For the text-containing cell, return its midpoint in [X, Y] coordinate format. 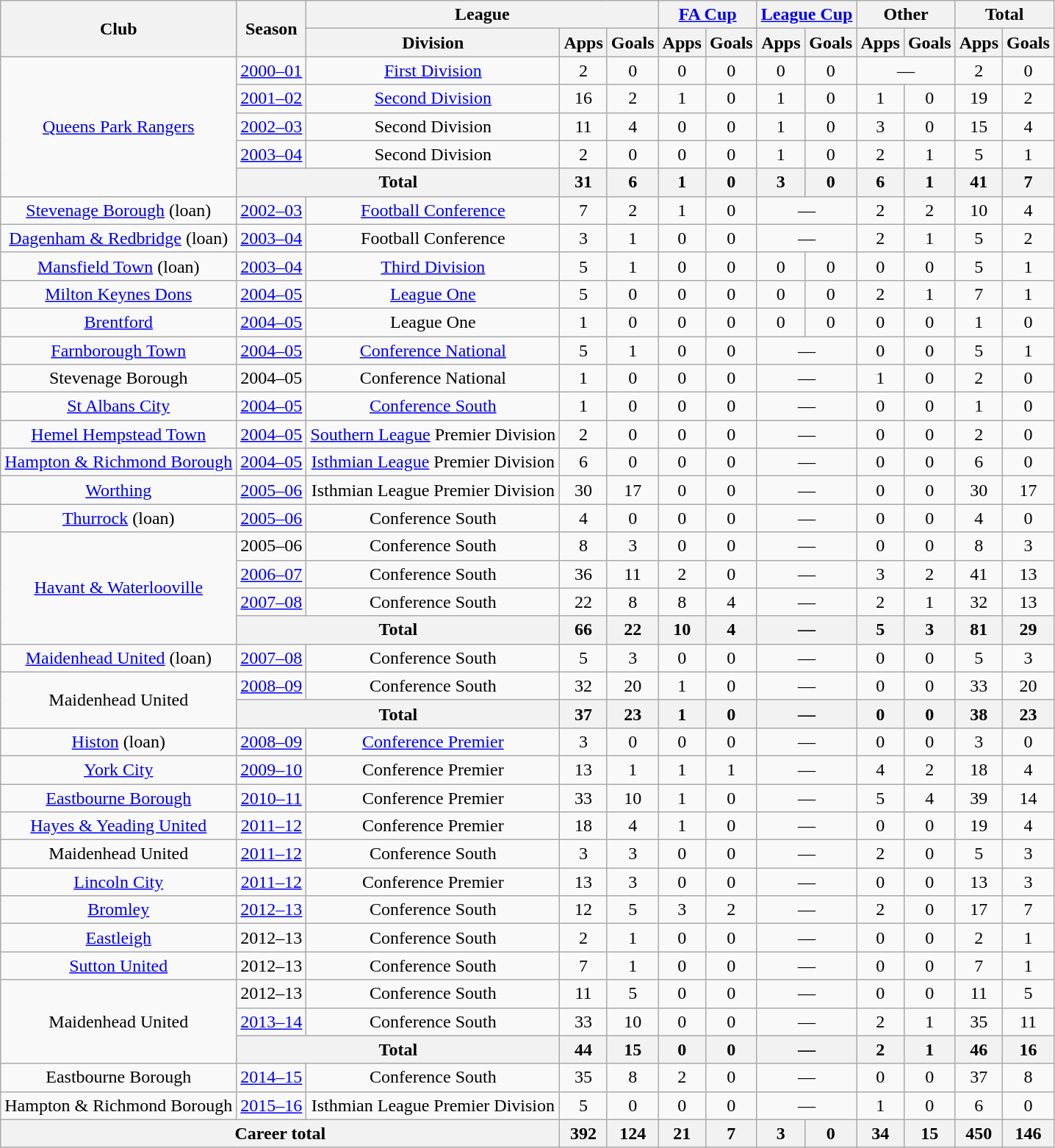
21 [682, 1133]
FA Cup [707, 15]
Mansfield Town (loan) [119, 266]
39 [979, 797]
Club [119, 29]
Hemel Hempstead Town [119, 434]
66 [583, 630]
Hayes & Yeading United [119, 826]
36 [583, 574]
31 [583, 182]
Division [433, 43]
Southern League Premier Division [433, 434]
2001–02 [272, 98]
League Cup [807, 15]
Stevenage Borough (loan) [119, 210]
2006–07 [272, 574]
Stevenage Borough [119, 379]
Other [906, 15]
2000–01 [272, 71]
Career total [281, 1133]
450 [979, 1133]
81 [979, 630]
12 [583, 910]
Dagenham & Redbridge (loan) [119, 238]
Maidenhead United (loan) [119, 658]
2009–10 [272, 769]
46 [979, 1050]
League [482, 15]
38 [979, 714]
392 [583, 1133]
Eastleigh [119, 938]
2013–14 [272, 1022]
Sutton United [119, 966]
Bromley [119, 910]
146 [1029, 1133]
Milton Keynes Dons [119, 294]
Third Division [433, 266]
34 [880, 1133]
29 [1029, 630]
Lincoln City [119, 882]
14 [1029, 797]
44 [583, 1050]
Thurrock (loan) [119, 518]
Worthing [119, 490]
Histon (loan) [119, 742]
Brentford [119, 322]
2015–16 [272, 1105]
Season [272, 29]
2014–15 [272, 1077]
First Division [433, 71]
Farnborough Town [119, 351]
York City [119, 769]
St Albans City [119, 406]
124 [633, 1133]
Queens Park Rangers [119, 126]
2010–11 [272, 797]
Havant & Waterlooville [119, 588]
